For the text-containing cell, return its midpoint in (X, Y) coordinate format. 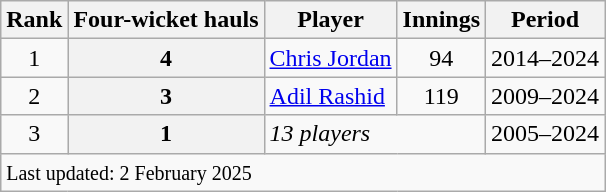
Chris Jordan (330, 58)
Last updated: 2 February 2025 (303, 172)
2014–2024 (546, 58)
Player (330, 20)
Adil Rashid (330, 96)
Period (546, 20)
4 (166, 58)
119 (441, 96)
2009–2024 (546, 96)
Innings (441, 20)
Four-wicket hauls (166, 20)
2005–2024 (546, 134)
2 (34, 96)
Rank (34, 20)
13 players (375, 134)
94 (441, 58)
